Scan for the cell matching the given text and deliver its (x, y) coordinate at center. 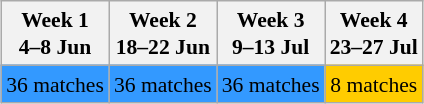
Week 39–13 Jul (271, 33)
8 matches (374, 84)
Week 423–27 Jul (374, 33)
Week 14–8 Jun (55, 33)
Week 218–22 Jun (163, 33)
